Pinpoint the cell where the given text exists, returning its (x, y) midpoint coordinate. 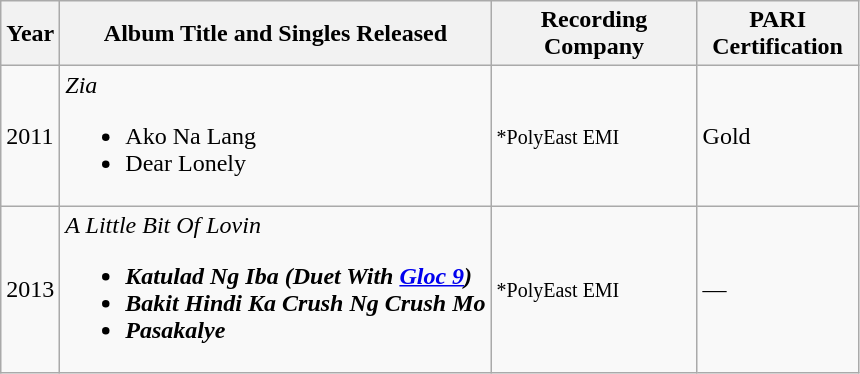
PARI Certification (778, 34)
Album Title and Singles Released (276, 34)
Year (30, 34)
— (778, 290)
2013 (30, 290)
2011 (30, 136)
ZiaAko Na LangDear Lonely (276, 136)
A Little Bit Of LovinKatulad Ng Iba (Duet With Gloc 9)Bakit Hindi Ka Crush Ng Crush MoPasakalye (276, 290)
Recording Company (594, 34)
Gold (778, 136)
